Search for the cell housing the specified text and yield its (X, Y) center coordinate. 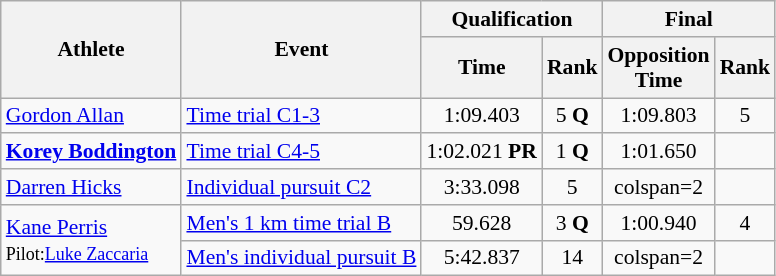
Gordon Allan (92, 116)
Time (481, 68)
Event (301, 50)
1 Q (572, 152)
4 (746, 223)
3 Q (572, 223)
Men's individual pursuit B (301, 258)
1:09.803 (658, 116)
Korey Boddington (92, 152)
Darren Hicks (92, 187)
1:02.021 PR (481, 152)
1:00.940 (658, 223)
OppositionTime (658, 68)
1:09.403 (481, 116)
Athlete (92, 50)
5:42.837 (481, 258)
Qualification (512, 19)
Kane PerrisPilot:Luke Zaccaria (92, 240)
Time trial C1-3 (301, 116)
Final (688, 19)
59.628 (481, 223)
14 (572, 258)
3:33.098 (481, 187)
Men's 1 km time trial B (301, 223)
Individual pursuit C2 (301, 187)
Time trial C4-5 (301, 152)
5 Q (572, 116)
1:01.650 (658, 152)
